Return (X, Y) of the center of cell containing provided text 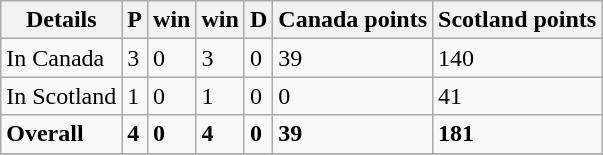
In Scotland (62, 96)
Details (62, 20)
140 (518, 58)
Canada points (353, 20)
181 (518, 134)
Overall (62, 134)
Scotland points (518, 20)
In Canada (62, 58)
P (135, 20)
D (258, 20)
41 (518, 96)
